Return (x, y) of the center of cell containing provided text 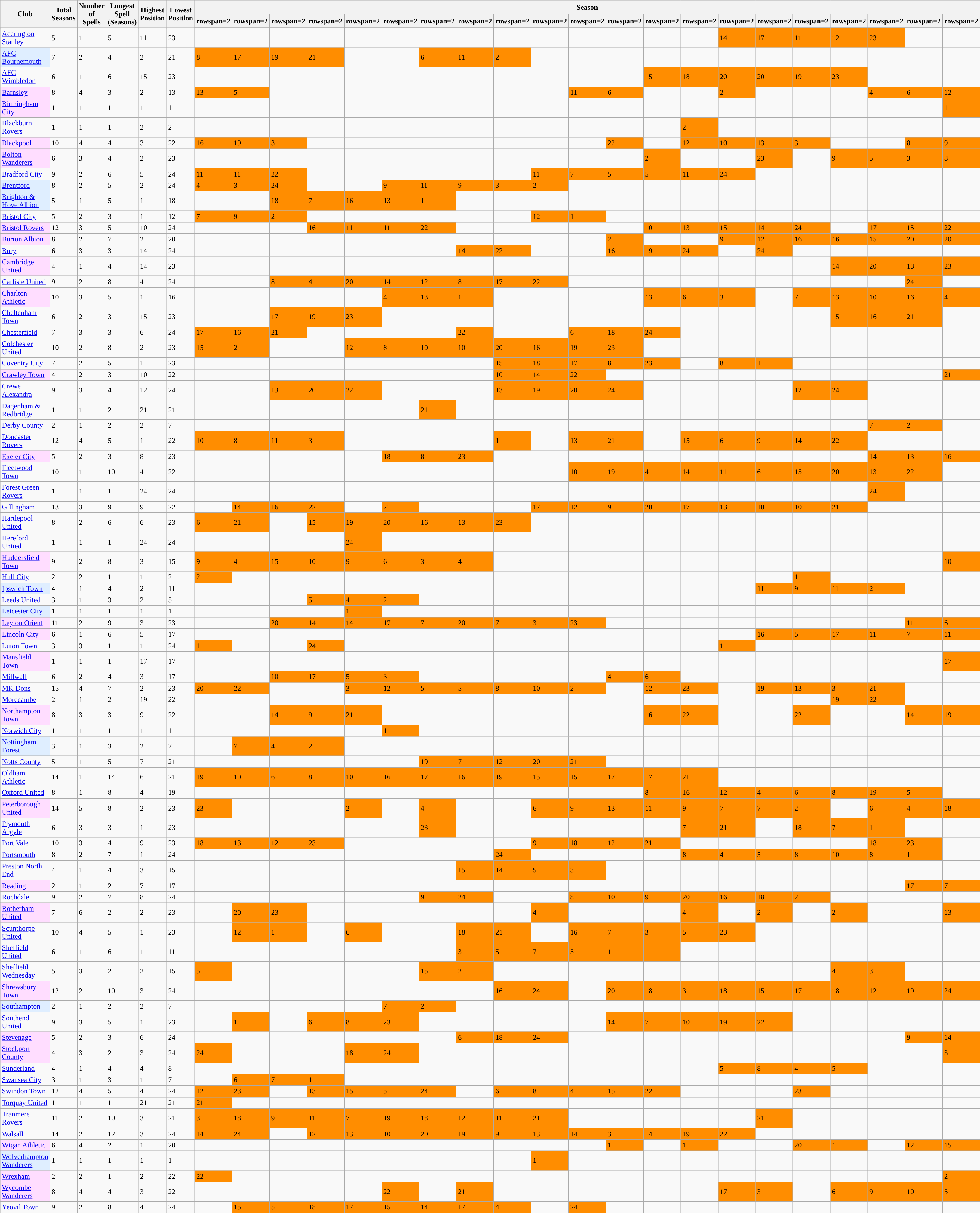
AFC Wimbledon (25, 77)
Forest Green Rovers (25, 491)
Portsmouth (25, 855)
Hartlepool United (25, 523)
Hull City (25, 577)
Sunderland (25, 1068)
Burton Albion (25, 239)
Ipswich Town (25, 588)
Leeds United (25, 600)
Yeovil Town (25, 1207)
AFC Bournemouth (25, 57)
Sheffield United (25, 952)
Crawley Town (25, 375)
Torquay United (25, 1103)
Southend United (25, 1022)
Nottingham Forest (25, 746)
Cheltenham Town (25, 317)
Longest Spell (Seasons) (122, 14)
Tranmere Rovers (25, 1118)
MK Dons (25, 688)
Swindon Town (25, 1091)
Lowest Position (181, 14)
Exeter City (25, 456)
Leyton Orient (25, 623)
Club (25, 14)
Leicester City (25, 611)
Reading (25, 886)
Swansea City (25, 1080)
Barnsley (25, 92)
Derby County (25, 425)
Sheffield Wednesday (25, 971)
Brighton & Hove Albion (25, 201)
Fleetwood Town (25, 472)
Preston North End (25, 870)
Wigan Athletic (25, 1145)
Gillingham (25, 507)
Bristol City (25, 216)
Accrington Stanley (25, 38)
Number of Spells (92, 14)
Huddersfield Town (25, 562)
Season (587, 7)
Millwall (25, 677)
Bolton Wanderers (25, 158)
Luton Town (25, 646)
Bristol Rovers (25, 228)
Highest Position (152, 14)
Mansfield Town (25, 661)
Carlisle United (25, 282)
Coventry City (25, 363)
Plymouth Argyle (25, 828)
Wrexham (25, 1176)
Bradford City (25, 174)
Doncaster Rovers (25, 441)
Total Seasons (64, 14)
Norwich City (25, 731)
Birmingham City (25, 108)
Cambridge United (25, 266)
Crewe Alexandra (25, 390)
Wolverhampton Wanderers (25, 1161)
Stevenage (25, 1037)
Shrewsbury Town (25, 991)
Chesterfield (25, 332)
Brentford (25, 185)
Charlton Athletic (25, 297)
Southampton (25, 1006)
Colchester United (25, 348)
Hereford United (25, 542)
Stockport County (25, 1053)
Bury (25, 251)
Peterborough United (25, 808)
Oldham Athletic (25, 777)
Lincoln City (25, 634)
Port Vale (25, 843)
Oxford United (25, 793)
Blackburn Rovers (25, 127)
Scunthorpe United (25, 932)
Rochdale (25, 897)
Dagenham & Redbridge (25, 410)
Wycombe Wanderers (25, 1192)
Blackpool (25, 143)
Walsall (25, 1134)
Rotherham United (25, 912)
Morecambe (25, 700)
Notts County (25, 762)
Northampton Town (25, 715)
